Identify which cell holds the provided text, then report its (X, Y) central coordinate. 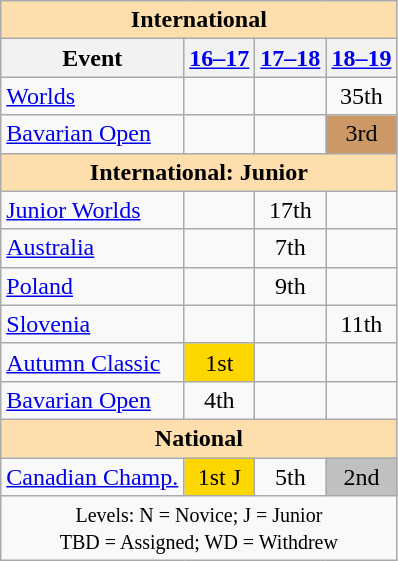
1st (220, 362)
International: Junior (199, 172)
18–19 (362, 58)
Junior Worlds (92, 210)
1st J (220, 477)
International (199, 20)
Levels: N = Novice; J = Junior TBD = Assigned; WD = Withdrew (199, 528)
4th (220, 400)
17th (290, 210)
11th (362, 324)
National (199, 438)
5th (290, 477)
Event (92, 58)
16–17 (220, 58)
2nd (362, 477)
Autumn Classic (92, 362)
9th (290, 286)
Worlds (92, 96)
35th (362, 96)
Australia (92, 248)
Slovenia (92, 324)
17–18 (290, 58)
Canadian Champ. (92, 477)
3rd (362, 134)
7th (290, 248)
Poland (92, 286)
